Determine the [X, Y] coordinate at the center of the cell enclosing the given text.  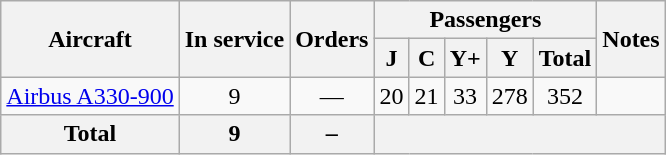
Orders [332, 39]
Notes [631, 39]
278 [510, 96]
Aircraft [90, 39]
352 [565, 96]
Airbus A330-900 [90, 96]
Y+ [465, 58]
— [332, 96]
21 [426, 96]
Y [510, 58]
20 [392, 96]
C [426, 58]
– [332, 134]
J [392, 58]
In service [234, 39]
Passengers [486, 20]
33 [465, 96]
